Find where the given text appears and provide that cell's center as (x, y) coordinate. 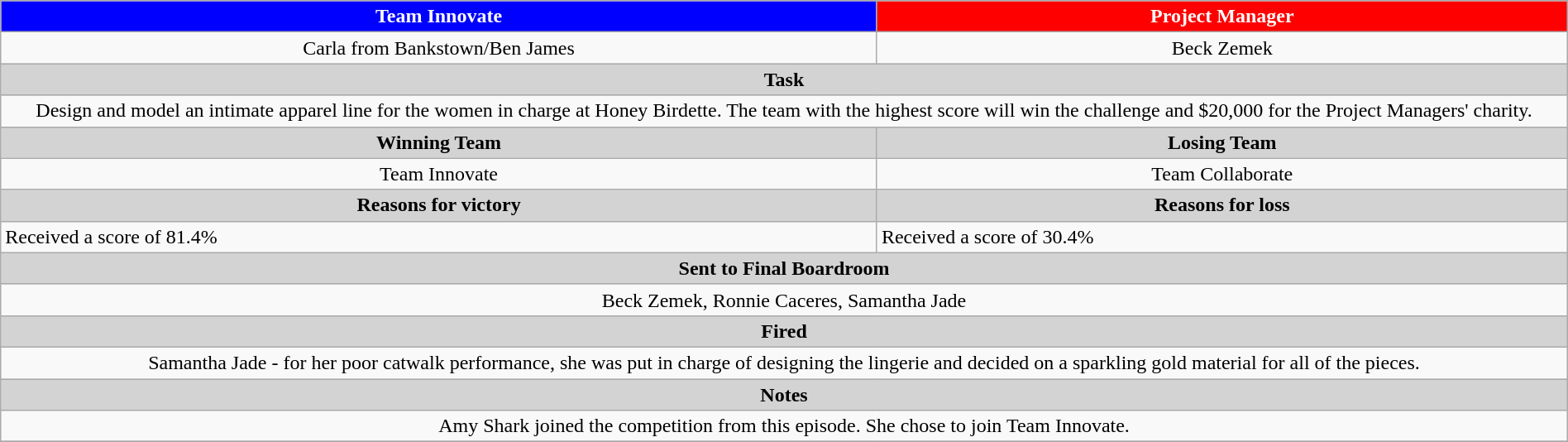
Carla from Bankstown/Ben James (439, 48)
Beck Zemek, Ronnie Caceres, Samantha Jade (784, 300)
Winning Team (439, 142)
Task (784, 79)
Received a score of 81.4% (439, 237)
Losing Team (1222, 142)
Project Manager (1222, 17)
Received a score of 30.4% (1222, 237)
Notes (784, 395)
Team Collaborate (1222, 174)
Fired (784, 331)
Beck Zemek (1222, 48)
Sent to Final Boardroom (784, 268)
Amy Shark joined the competition from this episode. She chose to join Team Innovate. (784, 426)
Reasons for victory (439, 205)
Reasons for loss (1222, 205)
